Output the [x, y] coordinate of the center of the cell containing the given text.  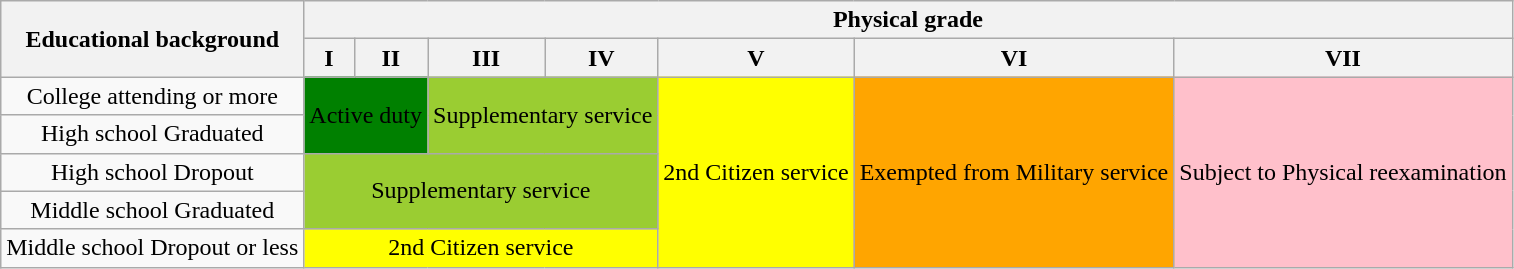
II [390, 58]
High school Dropout [152, 172]
VI [1014, 58]
Middle school Graduated [152, 210]
IV [602, 58]
Middle school Dropout or less [152, 248]
Active duty [366, 115]
VII [1343, 58]
Physical grade [908, 20]
Exempted from Military service [1014, 172]
Educational background [152, 39]
I [329, 58]
Subject to Physical reexamination [1343, 172]
High school Graduated [152, 134]
III [486, 58]
College attending or more [152, 96]
V [756, 58]
